Extract the [x, y] coordinate from the center of the cell holding the provided text.  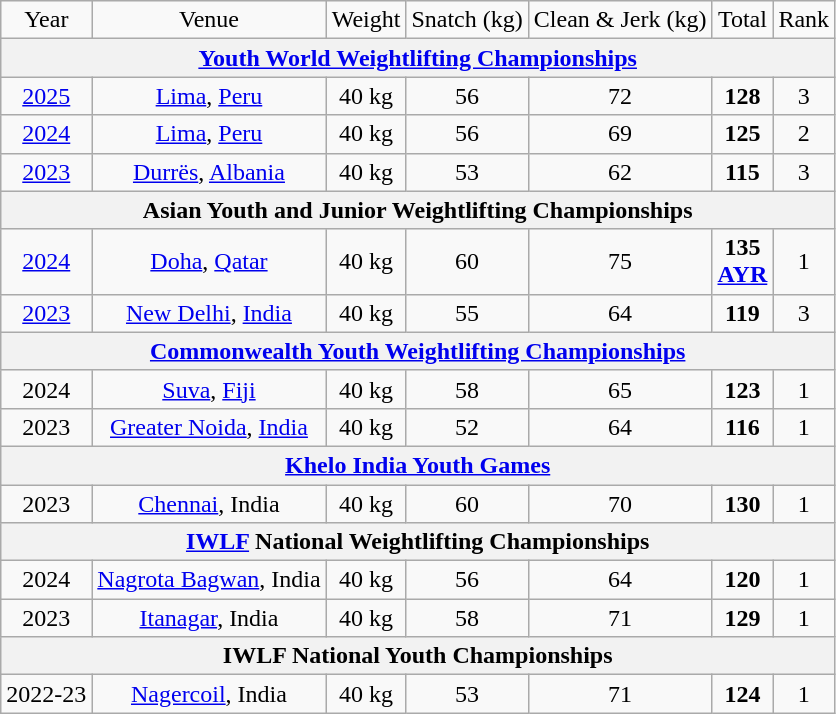
70 [620, 503]
128 [742, 96]
Weight [366, 20]
Year [46, 20]
Asian Youth and Junior Weightlifting Championships [418, 210]
Khelo India Youth Games [418, 465]
Suva, Fiji [209, 389]
129 [742, 618]
Nagercoil, India [209, 694]
Venue [209, 20]
Doha, Qatar [209, 262]
Greater Noida, India [209, 427]
Youth World Weightlifting Championships [418, 58]
Chennai, India [209, 503]
65 [620, 389]
55 [467, 313]
Total [742, 20]
116 [742, 427]
62 [620, 172]
Clean & Jerk (kg) [620, 20]
Nagrota Bagwan, India [209, 580]
123 [742, 389]
69 [620, 134]
New Delhi, India [209, 313]
IWLF National Weightlifting Championships [418, 542]
75 [620, 262]
IWLF National Youth Championships [418, 656]
2 [804, 134]
Durrës, Albania [209, 172]
115 [742, 172]
120 [742, 580]
Commonwealth Youth Weightlifting Championships [418, 351]
119 [742, 313]
125 [742, 134]
2025 [46, 96]
52 [467, 427]
Rank [804, 20]
72 [620, 96]
124 [742, 694]
2022-23 [46, 694]
130 [742, 503]
Itanagar, India [209, 618]
Snatch (kg) [467, 20]
135 AYR [742, 262]
